Return the [X, Y] coordinate for the center point of the cell that contains the specified text.  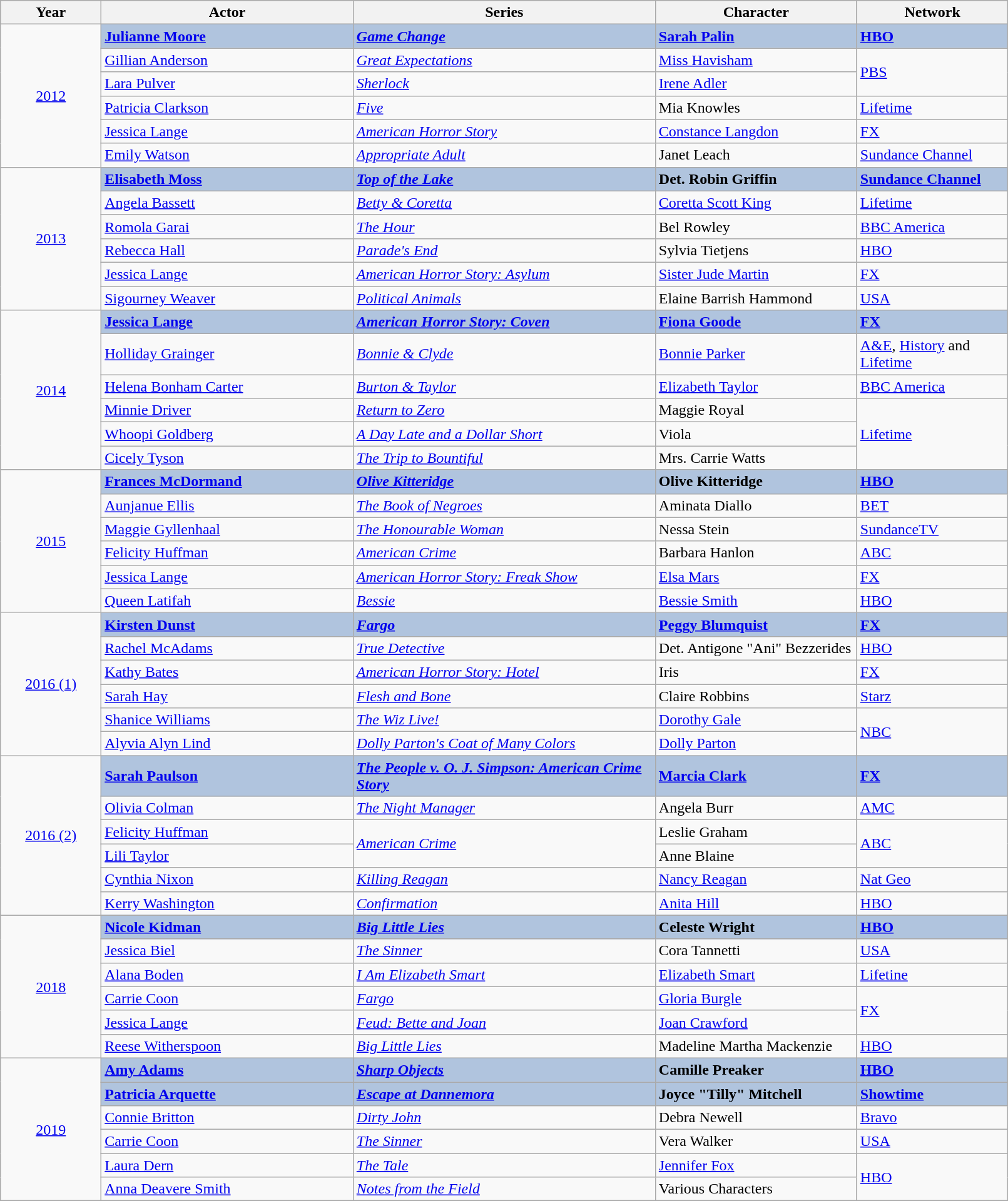
Irene Adler [756, 84]
Debra Newell [756, 1118]
The Hour [504, 226]
Rachel McAdams [228, 648]
Bessie Smith [756, 600]
Iris [756, 672]
2016 (2) [51, 836]
BET [932, 505]
2015 [51, 541]
Celeste Wright [756, 927]
2018 [51, 986]
Kerry Washington [228, 903]
Sharp Objects [504, 1070]
Sarah Paulson [228, 776]
Various Characters [756, 1189]
Nat Geo [932, 879]
Fiona Goode [756, 322]
2014 [51, 390]
Whoopi Goldberg [228, 434]
The Book of Negroes [504, 505]
PBS [932, 72]
Barbara Hanlon [756, 553]
Lili Taylor [228, 856]
The Night Manager [504, 808]
Anna Deavere Smith [228, 1189]
Alana Boden [228, 975]
Cynthia Nixon [228, 879]
Maggie Gyllenhaal [228, 529]
Sylvia Tietjens [756, 250]
Shanice Williams [228, 720]
The Trip to Bountiful [504, 458]
Holliday Grainger [228, 354]
Frances McDormand [228, 482]
Olivia Colman [228, 808]
Escape at Dannemora [504, 1094]
Det. Robin Griffin [756, 179]
American Horror Story [504, 131]
Mrs. Carrie Watts [756, 458]
Parade's End [504, 250]
Queen Latifah [228, 600]
Rebecca Hall [228, 250]
Character [756, 13]
2013 [51, 238]
Sarah Hay [228, 696]
American Horror Story: Asylum [504, 274]
Bonnie & Clyde [504, 354]
Burton & Taylor [504, 387]
Elsa Mars [756, 577]
Maggie Royal [756, 410]
Great Expectations [504, 60]
SundanceTV [932, 529]
Flesh and Bone [504, 696]
Bravo [932, 1118]
Network [932, 13]
Joan Crawford [756, 1022]
Feud: Bette and Joan [504, 1022]
Anita Hill [756, 903]
Sarah Palin [756, 36]
Bel Rowley [756, 226]
A&E, History and Lifetime [932, 354]
Killing Reagan [504, 879]
True Detective [504, 648]
Vera Walker [756, 1142]
Janet Leach [756, 155]
Alyvia Alyn Lind [228, 744]
Kathy Bates [228, 672]
Nessa Stein [756, 529]
Kirsten Dunst [228, 624]
Nicole Kidman [228, 927]
Jessica Biel [228, 951]
Year [51, 13]
Leslie Graham [756, 832]
Elizabeth Taylor [756, 387]
Sister Jude Martin [756, 274]
Five [504, 108]
Det. Antigone "Ani" Bezzerides [756, 648]
Starz [932, 696]
Patricia Arquette [228, 1094]
Anne Blaine [756, 856]
Jennifer Fox [756, 1165]
Camille Preaker [756, 1070]
Reese Witherspoon [228, 1046]
The Tale [504, 1165]
Gillian Anderson [228, 60]
The Wiz Live! [504, 720]
Sherlock [504, 84]
Coretta Scott King [756, 203]
Appropriate Adult [504, 155]
Notes from the Field [504, 1189]
Bonnie Parker [756, 354]
Dorothy Gale [756, 720]
Marcia Clark [756, 776]
Claire Robbins [756, 696]
Mia Knowles [756, 108]
Aunjanue Ellis [228, 505]
Dirty John [504, 1118]
Julianne Moore [228, 36]
Amy Adams [228, 1070]
Cicely Tyson [228, 458]
2019 [51, 1129]
Gloria Burgle [756, 998]
Constance Langdon [756, 131]
NBC [932, 732]
Political Animals [504, 298]
Helena Bonham Carter [228, 387]
Confirmation [504, 903]
Elizabeth Smart [756, 975]
A Day Late and a Dollar Short [504, 434]
Angela Burr [756, 808]
Connie Britton [228, 1118]
Viola [756, 434]
Emily Watson [228, 155]
Sigourney Weaver [228, 298]
Elaine Barrish Hammond [756, 298]
Return to Zero [504, 410]
Bessie [504, 600]
AMC [932, 808]
The Honourable Woman [504, 529]
Showtime [932, 1094]
The People v. O. J. Simpson: American Crime Story [504, 776]
Series [504, 13]
Dolly Parton [756, 744]
Cora Tannetti [756, 951]
Peggy Blumquist [756, 624]
Nancy Reagan [756, 879]
Dolly Parton's Coat of Many Colors [504, 744]
Patricia Clarkson [228, 108]
Elisabeth Moss [228, 179]
Angela Bassett [228, 203]
American Horror Story: Coven [504, 322]
Romola Garai [228, 226]
Betty & Coretta [504, 203]
I Am Elizabeth Smart [504, 975]
Top of the Lake [504, 179]
2016 (1) [51, 684]
Minnie Driver [228, 410]
Actor [228, 13]
American Horror Story: Freak Show [504, 577]
Lara Pulver [228, 84]
Joyce "Tilly" Mitchell [756, 1094]
2012 [51, 96]
Game Change [504, 36]
Laura Dern [228, 1165]
Lifetine [932, 975]
American Horror Story: Hotel [504, 672]
Miss Havisham [756, 60]
Madeline Martha Mackenzie [756, 1046]
Aminata Diallo [756, 505]
